Detect which cell encompasses the target text, then output its (x, y) center coordinate. 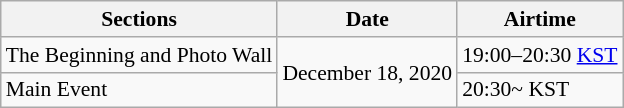
20:30~ KST (540, 90)
Date (367, 19)
The Beginning and Photo Wall (140, 55)
Airtime (540, 19)
Main Event (140, 90)
19:00–20:30 KST (540, 55)
Sections (140, 19)
December 18, 2020 (367, 72)
